Locate the cell with the specified text and output its (X, Y) center coordinate. 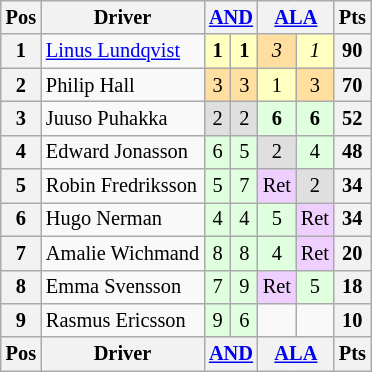
52 (352, 118)
Robin Fredriksson (122, 186)
Linus Lundqvist (122, 51)
Emma Svensson (122, 287)
Amalie Wichmand (122, 253)
20 (352, 253)
70 (352, 85)
Philip Hall (122, 85)
Hugo Nerman (122, 219)
Juuso Puhakka (122, 118)
48 (352, 152)
Rasmus Ericsson (122, 320)
18 (352, 287)
Edward Jonasson (122, 152)
10 (352, 320)
90 (352, 51)
